Identify which cell holds the provided text, then report its [x, y] central coordinate. 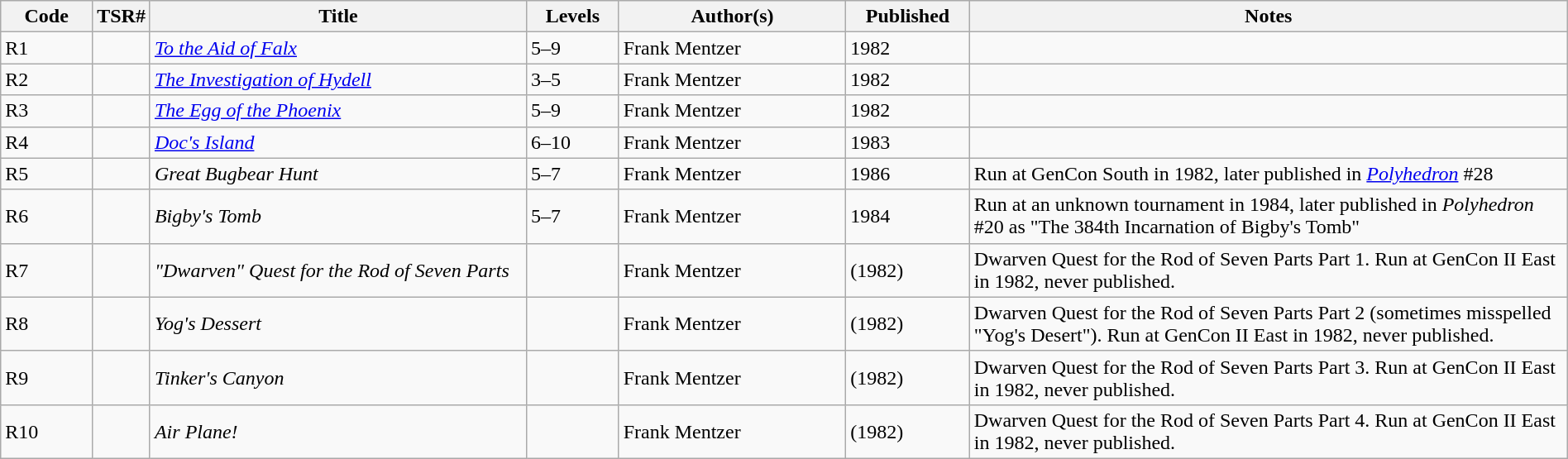
Bigby's Tomb [337, 217]
Dwarven Quest for the Rod of Seven Parts Part 2 (sometimes misspelled "Yog's Desert"). Run at GenCon II East in 1982, never published. [1269, 324]
TSR# [122, 17]
Dwarven Quest for the Rod of Seven Parts Part 1. Run at GenCon II East in 1982, never published. [1269, 270]
The Egg of the Phoenix [337, 111]
Published [908, 17]
R10 [46, 432]
3–5 [573, 79]
Dwarven Quest for the Rod of Seven Parts Part 4. Run at GenCon II East in 1982, never published. [1269, 432]
Air Plane! [337, 432]
R8 [46, 324]
6–10 [573, 142]
R4 [46, 142]
R5 [46, 174]
The Investigation of Hydell [337, 79]
R9 [46, 377]
Run at GenCon South in 1982, later published in Polyhedron #28 [1269, 174]
Notes [1269, 17]
1984 [908, 217]
Run at an unknown tournament in 1984, later published in Polyhedron #20 as "The 384th Incarnation of Bigby's Tomb" [1269, 217]
R2 [46, 79]
Tinker's Canyon [337, 377]
Great Bugbear Hunt [337, 174]
1986 [908, 174]
To the Aid of Falx [337, 48]
Title [337, 17]
R3 [46, 111]
Yog's Dessert [337, 324]
Code [46, 17]
"Dwarven" Quest for the Rod of Seven Parts [337, 270]
R6 [46, 217]
Dwarven Quest for the Rod of Seven Parts Part 3. Run at GenCon II East in 1982, never published. [1269, 377]
1983 [908, 142]
R7 [46, 270]
Author(s) [733, 17]
Doc's Island [337, 142]
Levels [573, 17]
R1 [46, 48]
